Return the (X, Y) coordinate for the center point of the cell that contains the specified text.  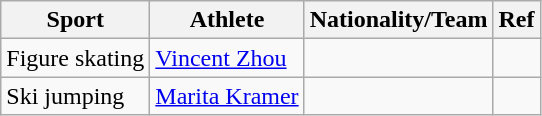
Vincent Zhou (227, 58)
Nationality/Team (398, 20)
Ski jumping (76, 96)
Athlete (227, 20)
Figure skating (76, 58)
Sport (76, 20)
Marita Kramer (227, 96)
Ref (516, 20)
